Pinpoint the cell where the given text exists, returning its [X, Y] midpoint coordinate. 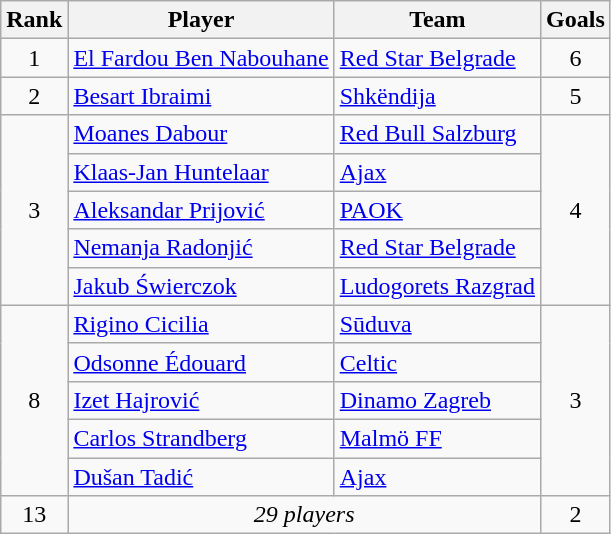
6 [576, 58]
Goals [576, 20]
Nemanja Radonjić [201, 248]
1 [34, 58]
Team [437, 20]
Rigino Cicilia [201, 324]
Sūduva [437, 324]
Besart Ibraimi [201, 96]
Red Bull Salzburg [437, 134]
Carlos Strandberg [201, 438]
Odsonne Édouard [201, 362]
Klaas-Jan Huntelaar [201, 172]
PAOK [437, 210]
Celtic [437, 362]
Dinamo Zagreb [437, 400]
Shkëndija [437, 96]
Player [201, 20]
Ludogorets Razgrad [437, 286]
29 players [304, 515]
Malmö FF [437, 438]
8 [34, 400]
4 [576, 210]
5 [576, 96]
Jakub Świerczok [201, 286]
El Fardou Ben Nabouhane [201, 58]
Moanes Dabour [201, 134]
13 [34, 515]
Dušan Tadić [201, 477]
Izet Hajrović [201, 400]
Aleksandar Prijović [201, 210]
Rank [34, 20]
